Return the (x, y) coordinate for the center point of the cell that contains the specified text.  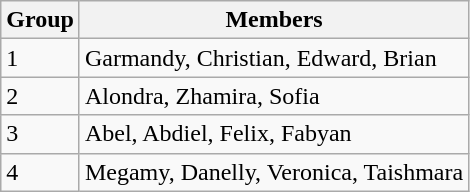
3 (40, 134)
4 (40, 172)
Group (40, 20)
Members (274, 20)
Alondra, Zhamira, Sofia (274, 96)
Garmandy, Christian, Edward, Brian (274, 58)
2 (40, 96)
Abel, Abdiel, Felix, Fabyan (274, 134)
1 (40, 58)
Megamy, Danelly, Veronica, Taishmara (274, 172)
